Pinpoint the cell where the given text exists, returning its [X, Y] midpoint coordinate. 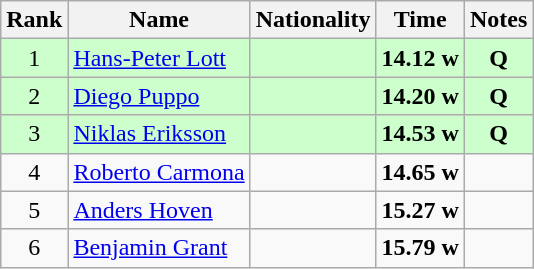
5 [34, 210]
Hans-Peter Lott [159, 58]
14.53 w [420, 134]
3 [34, 134]
Niklas Eriksson [159, 134]
Time [420, 20]
15.27 w [420, 210]
Nationality [313, 20]
Diego Puppo [159, 96]
Rank [34, 20]
4 [34, 172]
6 [34, 248]
15.79 w [420, 248]
Anders Hoven [159, 210]
14.65 w [420, 172]
14.12 w [420, 58]
2 [34, 96]
Benjamin Grant [159, 248]
Name [159, 20]
14.20 w [420, 96]
1 [34, 58]
Roberto Carmona [159, 172]
Notes [498, 20]
